Find where the given text appears and provide that cell's center as (X, Y) coordinate. 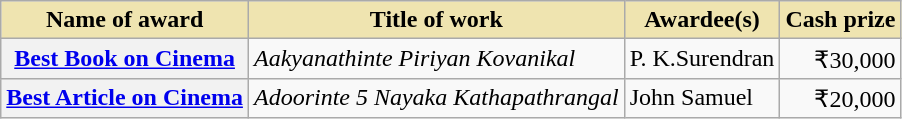
₹30,000 (840, 59)
Aakyanathinte Piriyan Kovanikal (436, 59)
Title of work (436, 20)
Best Article on Cinema (125, 98)
John Samuel (702, 98)
P. K.Surendran (702, 59)
Cash prize (840, 20)
Adoorinte 5 Nayaka Kathapathrangal (436, 98)
₹20,000 (840, 98)
Best Book on Cinema (125, 59)
Awardee(s) (702, 20)
Name of award (125, 20)
